Return [x, y] of the center of cell containing provided text 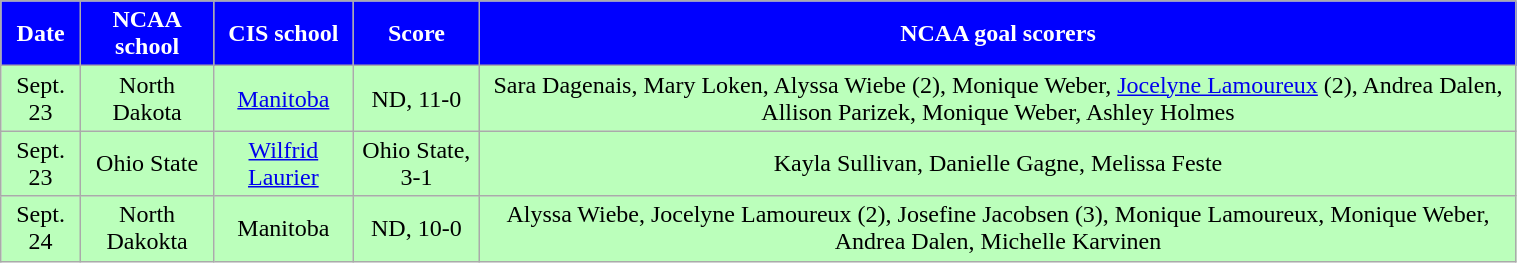
ND, 10-0 [416, 228]
ND, 11-0 [416, 98]
Sept. 24 [41, 228]
NCAA goal scorers [998, 34]
Score [416, 34]
Alyssa Wiebe, Jocelyne Lamoureux (2), Josefine Jacobsen (3), Monique Lamoureux, Monique Weber, Andrea Dalen, Michelle Karvinen [998, 228]
CIS school [284, 34]
North Dakota [146, 98]
Kayla Sullivan, Danielle Gagne, Melissa Feste [998, 164]
Date [41, 34]
Ohio State [146, 164]
NCAA school [146, 34]
Sara Dagenais, Mary Loken, Alyssa Wiebe (2), Monique Weber, Jocelyne Lamoureux (2), Andrea Dalen, Allison Parizek, Monique Weber, Ashley Holmes [998, 98]
North Dakokta [146, 228]
Ohio State, 3-1 [416, 164]
Wilfrid Laurier [284, 164]
